Detect which cell encompasses the target text, then output its (X, Y) center coordinate. 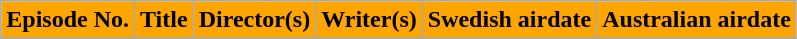
Writer(s) (370, 20)
Australian airdate (697, 20)
Title (164, 20)
Swedish airdate (509, 20)
Director(s) (254, 20)
Episode No. (68, 20)
